For the text-containing cell, return its midpoint in (x, y) coordinate format. 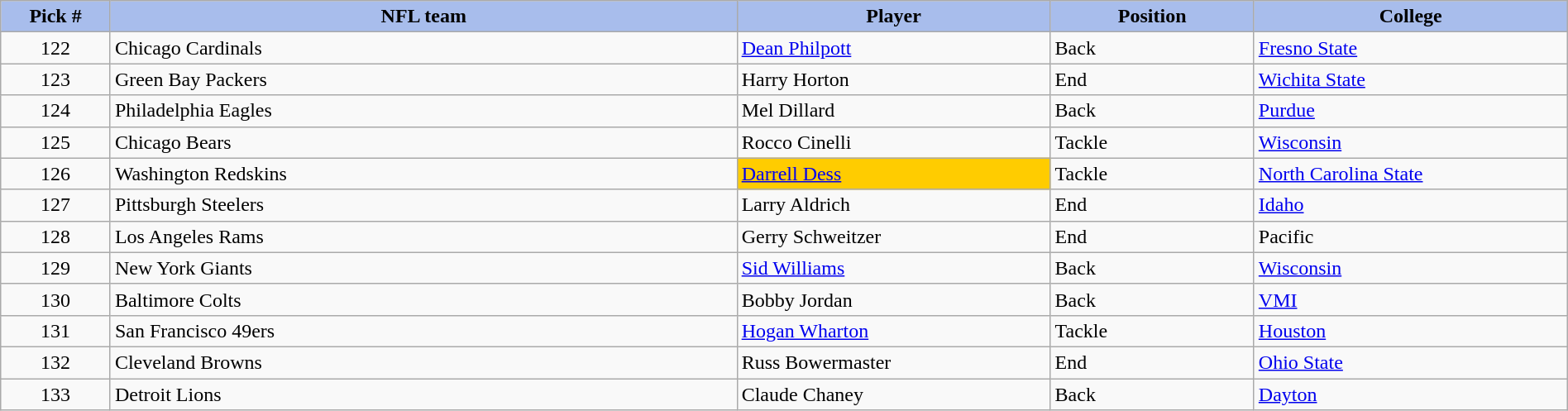
College (1411, 17)
126 (56, 174)
Rocco Cinelli (893, 142)
Dayton (1411, 394)
Dean Philpott (893, 48)
North Carolina State (1411, 174)
VMI (1411, 299)
San Francisco 49ers (423, 331)
Idaho (1411, 205)
Mel Dillard (893, 111)
Washington Redskins (423, 174)
Position (1152, 17)
Pick # (56, 17)
Cleveland Browns (423, 362)
Player (893, 17)
Chicago Bears (423, 142)
132 (56, 362)
Claude Chaney (893, 394)
Philadelphia Eagles (423, 111)
Darrell Dess (893, 174)
Harry Horton (893, 79)
Pacific (1411, 237)
Hogan Wharton (893, 331)
131 (56, 331)
Green Bay Packers (423, 79)
122 (56, 48)
Ohio State (1411, 362)
Baltimore Colts (423, 299)
125 (56, 142)
129 (56, 268)
Bobby Jordan (893, 299)
Wichita State (1411, 79)
Larry Aldrich (893, 205)
New York Giants (423, 268)
Houston (1411, 331)
Detroit Lions (423, 394)
NFL team (423, 17)
Chicago Cardinals (423, 48)
Gerry Schweitzer (893, 237)
Fresno State (1411, 48)
Purdue (1411, 111)
Pittsburgh Steelers (423, 205)
128 (56, 237)
127 (56, 205)
130 (56, 299)
133 (56, 394)
Russ Bowermaster (893, 362)
Sid Williams (893, 268)
123 (56, 79)
Los Angeles Rams (423, 237)
124 (56, 111)
